Capture the cell that displays the provided text and extract its [X, Y] central coordinate. 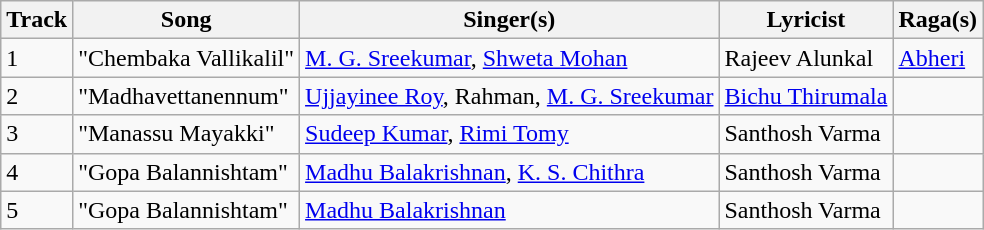
2 [37, 96]
Madhu Balakrishnan [510, 210]
Sudeep Kumar, Rimi Tomy [510, 134]
1 [37, 58]
"Chembaka Vallikalil" [186, 58]
"Madhavettanennum" [186, 96]
5 [37, 210]
Singer(s) [510, 20]
Song [186, 20]
Lyricist [806, 20]
Track [37, 20]
4 [37, 172]
M. G. Sreekumar, Shweta Mohan [510, 58]
Bichu Thirumala [806, 96]
Rajeev Alunkal [806, 58]
3 [37, 134]
Ujjayinee Roy, Rahman, M. G. Sreekumar [510, 96]
Madhu Balakrishnan, K. S. Chithra [510, 172]
Abheri [938, 58]
Raga(s) [938, 20]
"Manassu Mayakki" [186, 134]
